Return [X, Y] of the center of cell containing provided text 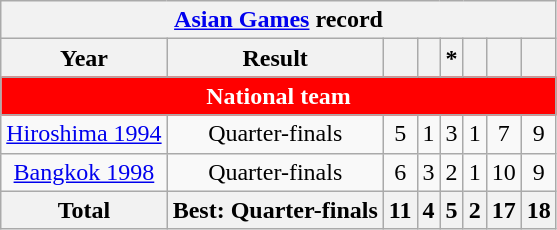
Best: Quarter-finals [275, 210]
6 [400, 172]
National team [279, 96]
Asian Games record [279, 20]
7 [504, 134]
Result [275, 58]
17 [504, 210]
10 [504, 172]
4 [428, 210]
Total [84, 210]
Bangkok 1998 [84, 172]
18 [538, 210]
11 [400, 210]
Hiroshima 1994 [84, 134]
* [452, 58]
Year [84, 58]
